Pinpoint the cell where the given text exists, returning its [X, Y] midpoint coordinate. 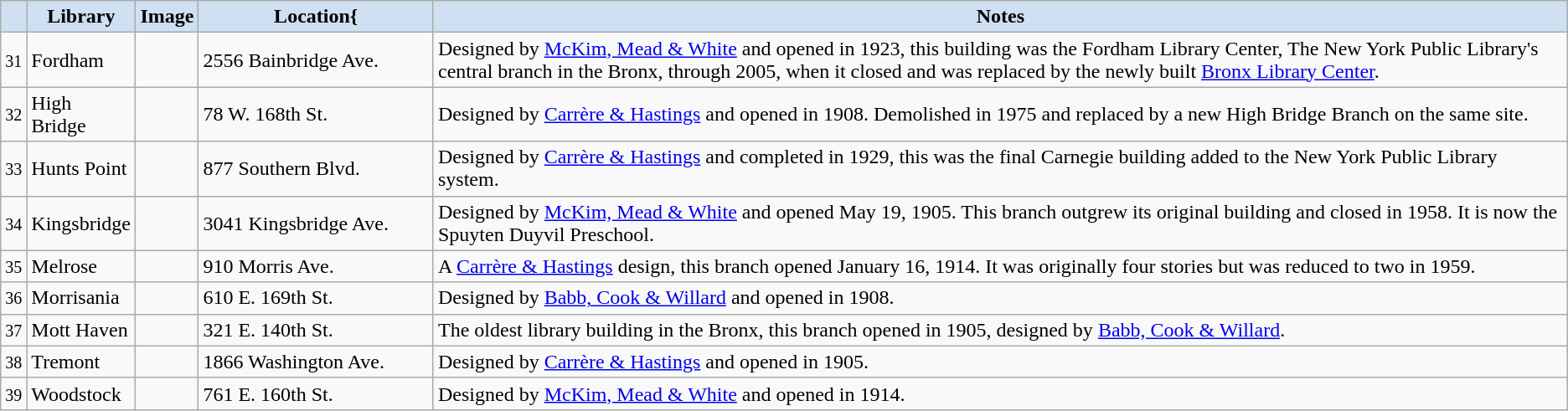
Melrose [81, 266]
Kingsbridge [81, 223]
High Bridge [81, 114]
Designed by Carrère & Hastings and opened in 1905. [1000, 362]
34 [13, 223]
1866 Washington Ave. [317, 362]
The oldest library building in the Bronx, this branch opened in 1905, designed by Babb, Cook & Willard. [1000, 330]
877 Southern Blvd. [317, 169]
Morrisania [81, 298]
Designed by Babb, Cook & Willard and opened in 1908. [1000, 298]
39 [13, 393]
Woodstock [81, 393]
Tremont [81, 362]
Mott Haven [81, 330]
78 W. 168th St. [317, 114]
Location{ [317, 17]
Designed by McKim, Mead & White and opened in 1914. [1000, 393]
761 E. 160th St. [317, 393]
35 [13, 266]
32 [13, 114]
Fordham [81, 60]
38 [13, 362]
3041 Kingsbridge Ave. [317, 223]
31 [13, 60]
910 Morris Ave. [317, 266]
37 [13, 330]
610 E. 169th St. [317, 298]
Library [81, 17]
Designed by Carrère & Hastings and opened in 1908. Demolished in 1975 and replaced by a new High Bridge Branch on the same site. [1000, 114]
36 [13, 298]
Hunts Point [81, 169]
Image [168, 17]
2556 Bainbridge Ave. [317, 60]
321 E. 140th St. [317, 330]
A Carrère & Hastings design, this branch opened January 16, 1914. It was originally four stories but was reduced to two in 1959. [1000, 266]
33 [13, 169]
Designed by Carrère & Hastings and completed in 1929, this was the final Carnegie building added to the New York Public Library system. [1000, 169]
Notes [1000, 17]
